Capture the cell that displays the provided text and extract its [x, y] central coordinate. 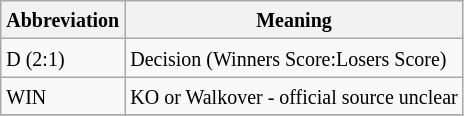
Abbreviation [63, 20]
Meaning [294, 20]
Decision (Winners Score:Losers Score) [294, 58]
WIN [63, 96]
D (2:1) [63, 58]
KO or Walkover - official source unclear [294, 96]
